Locate the cell with the specified text and output its (x, y) center coordinate. 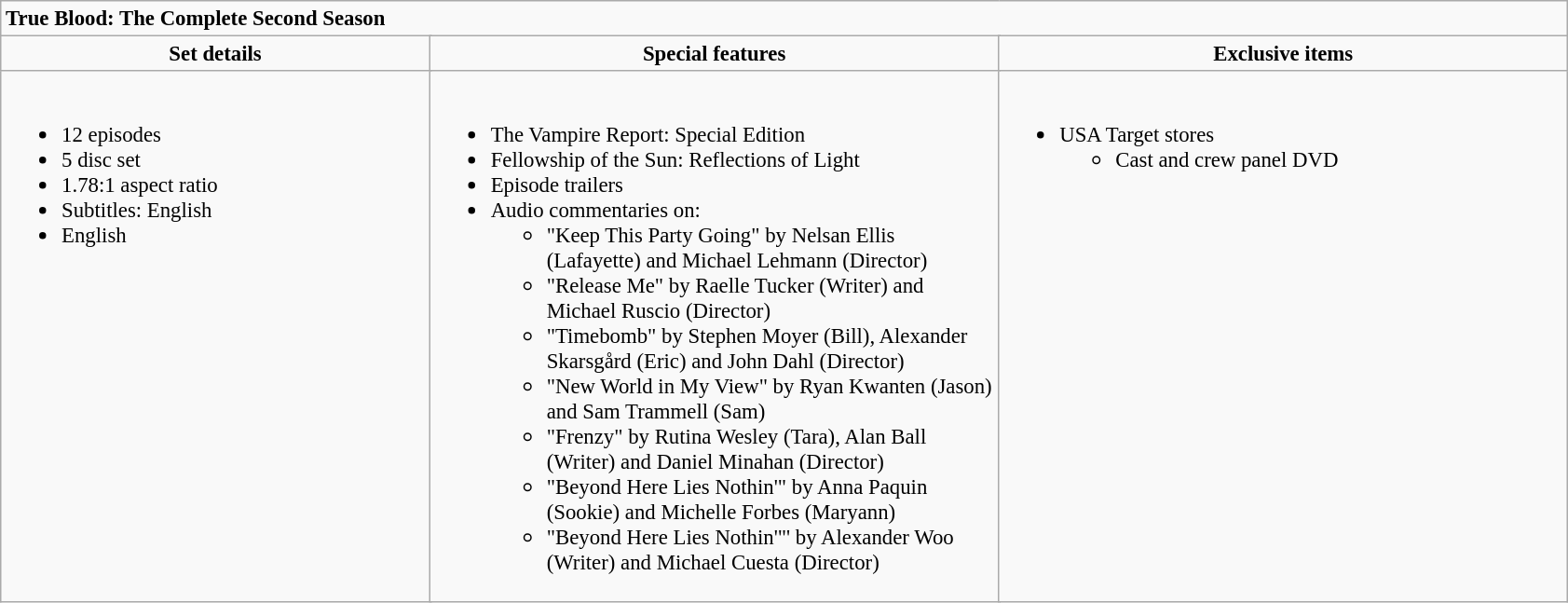
Exclusive items (1284, 54)
True Blood: The Complete Second Season (784, 19)
USA Target storesCast and crew panel DVD (1284, 336)
Special features (714, 54)
12 episodes5 disc set1.78:1 aspect ratioSubtitles: EnglishEnglish (216, 336)
Set details (216, 54)
